Find where the given text appears and provide that cell's center as [X, Y] coordinate. 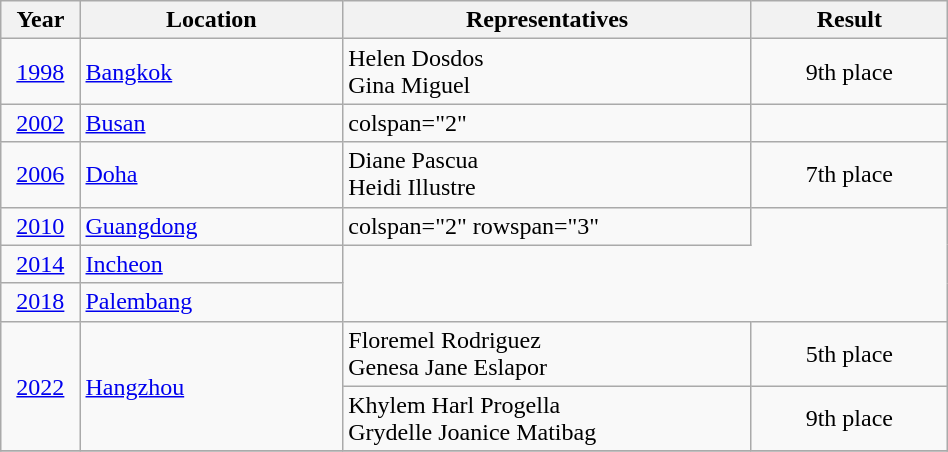
Incheon [212, 264]
Diane Pascua Heidi Illustre [548, 174]
Hangzhou [212, 386]
Palembang [212, 302]
2018 [40, 302]
Khylem Harl Progella Grydelle Joanice Matibag [548, 418]
7th place [849, 174]
Representatives [548, 20]
Floremel Rodriguez Genesa Jane Eslapor [548, 354]
Location [212, 20]
Result [849, 20]
2010 [40, 226]
Helen Dosdos Gina Miguel [548, 72]
Bangkok [212, 72]
Year [40, 20]
colspan="2" [548, 123]
Doha [212, 174]
Guangdong [212, 226]
1998 [40, 72]
2022 [40, 386]
2006 [40, 174]
Busan [212, 123]
2014 [40, 264]
5th place [849, 354]
colspan="2" rowspan="3" [548, 226]
2002 [40, 123]
